Return [X, Y] of the center of cell containing provided text 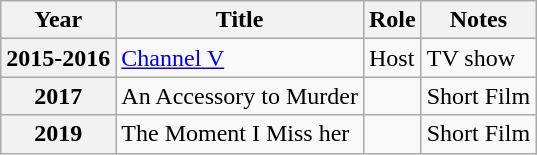
An Accessory to Murder [240, 96]
2015-2016 [58, 58]
Notes [478, 20]
2019 [58, 134]
The Moment I Miss her [240, 134]
Role [392, 20]
2017 [58, 96]
Channel V [240, 58]
TV show [478, 58]
Host [392, 58]
Year [58, 20]
Title [240, 20]
